Capture the cell that displays the provided text and extract its (x, y) central coordinate. 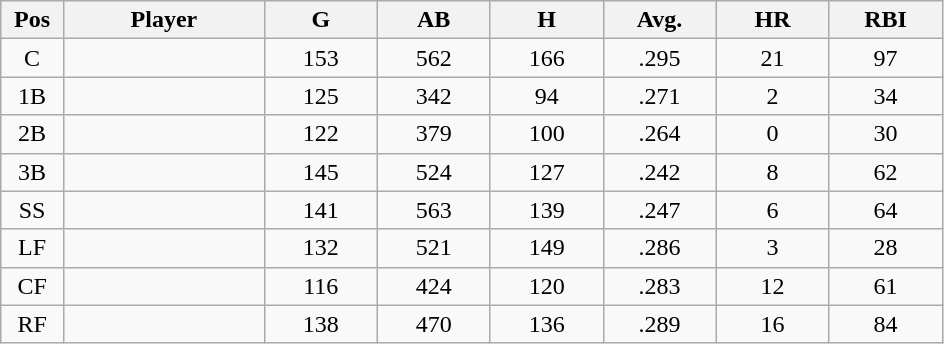
141 (320, 210)
521 (434, 248)
.286 (660, 248)
Pos (32, 20)
100 (546, 134)
127 (546, 172)
HR (772, 20)
C (32, 58)
84 (886, 324)
H (546, 20)
524 (434, 172)
62 (886, 172)
136 (546, 324)
.283 (660, 286)
342 (434, 96)
G (320, 20)
.242 (660, 172)
CF (32, 286)
149 (546, 248)
424 (434, 286)
120 (546, 286)
94 (546, 96)
RBI (886, 20)
166 (546, 58)
SS (32, 210)
145 (320, 172)
.289 (660, 324)
2 (772, 96)
470 (434, 324)
.295 (660, 58)
97 (886, 58)
3B (32, 172)
132 (320, 248)
563 (434, 210)
379 (434, 134)
28 (886, 248)
116 (320, 286)
21 (772, 58)
138 (320, 324)
Avg. (660, 20)
30 (886, 134)
122 (320, 134)
1B (32, 96)
.247 (660, 210)
.271 (660, 96)
2B (32, 134)
562 (434, 58)
3 (772, 248)
0 (772, 134)
12 (772, 286)
Player (164, 20)
RF (32, 324)
AB (434, 20)
34 (886, 96)
.264 (660, 134)
61 (886, 286)
LF (32, 248)
153 (320, 58)
64 (886, 210)
139 (546, 210)
6 (772, 210)
8 (772, 172)
125 (320, 96)
16 (772, 324)
